Extract the [x, y] coordinate from the center of the cell holding the provided text.  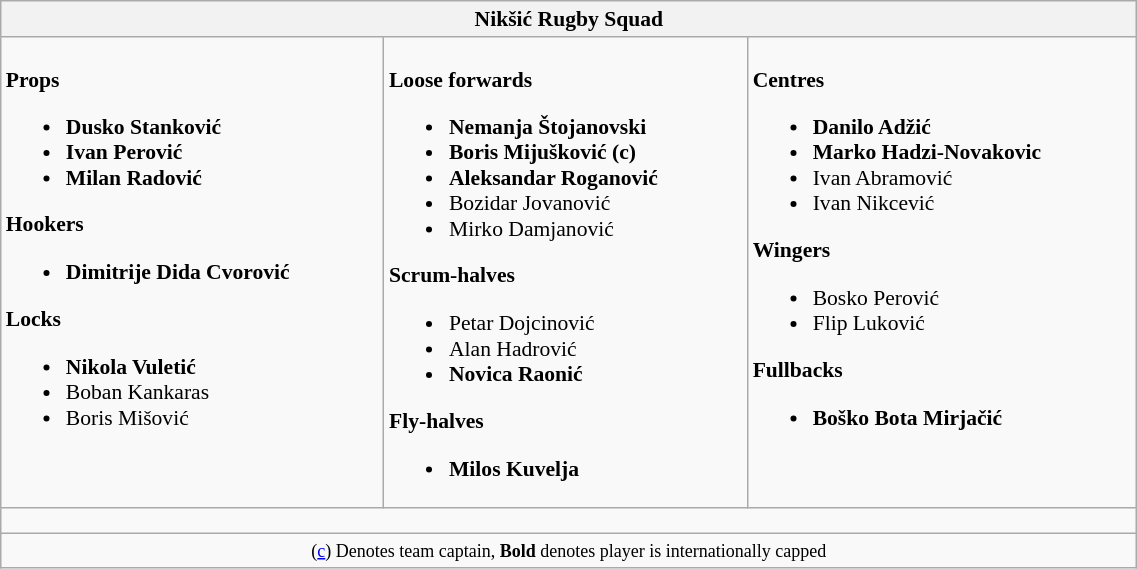
Nikšić Rugby Squad [569, 19]
CentresDanilo AdžićMarko Hadzi-NovakovicIvan AbramovićIvan NikcevićWingersBosko PerovićFlip LukovićFullbacksBoško Bota Mirjačić [942, 272]
(c) Denotes team captain, Bold denotes player is internationally capped [569, 551]
PropsDusko StankovićIvan PerovićMilan RadovićHookersDimitrije Dida CvorovićLocksNikola VuletićBoban KankarasBoris Mišović [192, 272]
